Detect which cell encompasses the target text, then output its (X, Y) center coordinate. 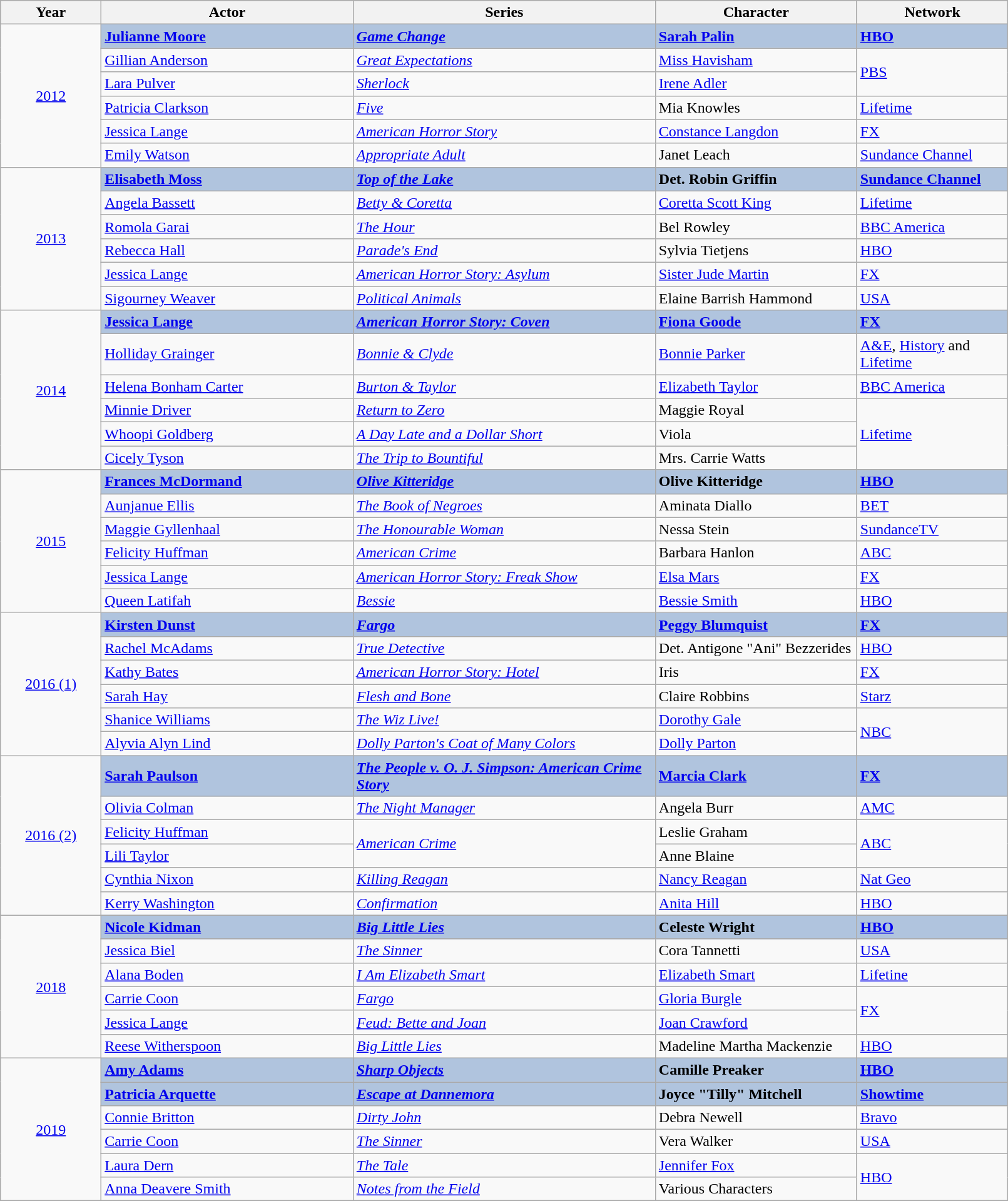
Shanice Williams (228, 720)
Nat Geo (932, 879)
Political Animals (504, 298)
Connie Britton (228, 1118)
NBC (932, 732)
Aunjanue Ellis (228, 505)
Cynthia Nixon (228, 879)
Patricia Clarkson (228, 108)
Anna Deavere Smith (228, 1189)
Minnie Driver (228, 410)
Debra Newell (756, 1118)
Vera Walker (756, 1142)
Irene Adler (756, 84)
Rachel McAdams (228, 648)
Anita Hill (756, 903)
Det. Antigone "Ani" Bezzerides (756, 648)
American Horror Story (504, 131)
Sarah Hay (228, 696)
Elizabeth Smart (756, 975)
Leslie Graham (756, 832)
Actor (228, 13)
Janet Leach (756, 155)
Series (504, 13)
2016 (1) (51, 684)
American Horror Story: Asylum (504, 274)
I Am Elizabeth Smart (504, 975)
Marcia Clark (756, 776)
Sharp Objects (504, 1070)
Miss Havisham (756, 60)
2015 (51, 541)
Showtime (932, 1094)
Olivia Colman (228, 808)
Celeste Wright (756, 927)
Jennifer Fox (756, 1165)
Elaine Barrish Hammond (756, 298)
Gillian Anderson (228, 60)
Elizabeth Taylor (756, 387)
Sigourney Weaver (228, 298)
Sister Jude Martin (756, 274)
Maggie Gyllenhaal (228, 529)
Alana Boden (228, 975)
Dirty John (504, 1118)
Angela Burr (756, 808)
American Horror Story: Hotel (504, 672)
Year (51, 13)
Betty & Coretta (504, 203)
Return to Zero (504, 410)
Lifetine (932, 975)
Nessa Stein (756, 529)
Joyce "Tilly" Mitchell (756, 1094)
The People v. O. J. Simpson: American Crime Story (504, 776)
Sherlock (504, 84)
Barbara Hanlon (756, 553)
Various Characters (756, 1189)
Lili Taylor (228, 856)
Claire Robbins (756, 696)
Alyvia Alyn Lind (228, 744)
PBS (932, 72)
The Tale (504, 1165)
Killing Reagan (504, 879)
Notes from the Field (504, 1189)
Julianne Moore (228, 36)
Gloria Burgle (756, 998)
Dolly Parton's Coat of Many Colors (504, 744)
Confirmation (504, 903)
The Hour (504, 226)
Nicole Kidman (228, 927)
Network (932, 13)
2012 (51, 96)
Elsa Mars (756, 577)
Kathy Bates (228, 672)
Bel Rowley (756, 226)
Great Expectations (504, 60)
Angela Bassett (228, 203)
Game Change (504, 36)
BET (932, 505)
Character (756, 13)
2018 (51, 986)
Burton & Taylor (504, 387)
Lara Pulver (228, 84)
Frances McDormand (228, 482)
The Night Manager (504, 808)
Jessica Biel (228, 951)
A&E, History and Lifetime (932, 354)
Madeline Martha Mackenzie (756, 1046)
Viola (756, 434)
Camille Preaker (756, 1070)
Cicely Tyson (228, 458)
Fiona Goode (756, 322)
Bessie Smith (756, 600)
Maggie Royal (756, 410)
Emily Watson (228, 155)
Escape at Dannemora (504, 1094)
2019 (51, 1129)
Bonnie Parker (756, 354)
Kerry Washington (228, 903)
True Detective (504, 648)
Parade's End (504, 250)
Helena Bonham Carter (228, 387)
Reese Witherspoon (228, 1046)
The Trip to Bountiful (504, 458)
Amy Adams (228, 1070)
Feud: Bette and Joan (504, 1022)
Peggy Blumquist (756, 624)
Coretta Scott King (756, 203)
American Horror Story: Coven (504, 322)
Top of the Lake (504, 179)
American Horror Story: Freak Show (504, 577)
Aminata Diallo (756, 505)
Bonnie & Clyde (504, 354)
Sarah Paulson (228, 776)
Queen Latifah (228, 600)
Anne Blaine (756, 856)
Romola Garai (228, 226)
Whoopi Goldberg (228, 434)
2016 (2) (51, 836)
The Wiz Live! (504, 720)
The Book of Negroes (504, 505)
Five (504, 108)
Dorothy Gale (756, 720)
Constance Langdon (756, 131)
Bessie (504, 600)
Patricia Arquette (228, 1094)
Cora Tannetti (756, 951)
Starz (932, 696)
Det. Robin Griffin (756, 179)
Sylvia Tietjens (756, 250)
Rebecca Hall (228, 250)
Mia Knowles (756, 108)
Bravo (932, 1118)
AMC (932, 808)
Mrs. Carrie Watts (756, 458)
Laura Dern (228, 1165)
Joan Crawford (756, 1022)
Iris (756, 672)
The Honourable Woman (504, 529)
Elisabeth Moss (228, 179)
A Day Late and a Dollar Short (504, 434)
Holliday Grainger (228, 354)
Kirsten Dunst (228, 624)
Flesh and Bone (504, 696)
Dolly Parton (756, 744)
Appropriate Adult (504, 155)
2014 (51, 390)
SundanceTV (932, 529)
Sarah Palin (756, 36)
2013 (51, 238)
Nancy Reagan (756, 879)
